Detect which cell encompasses the target text, then output its (x, y) center coordinate. 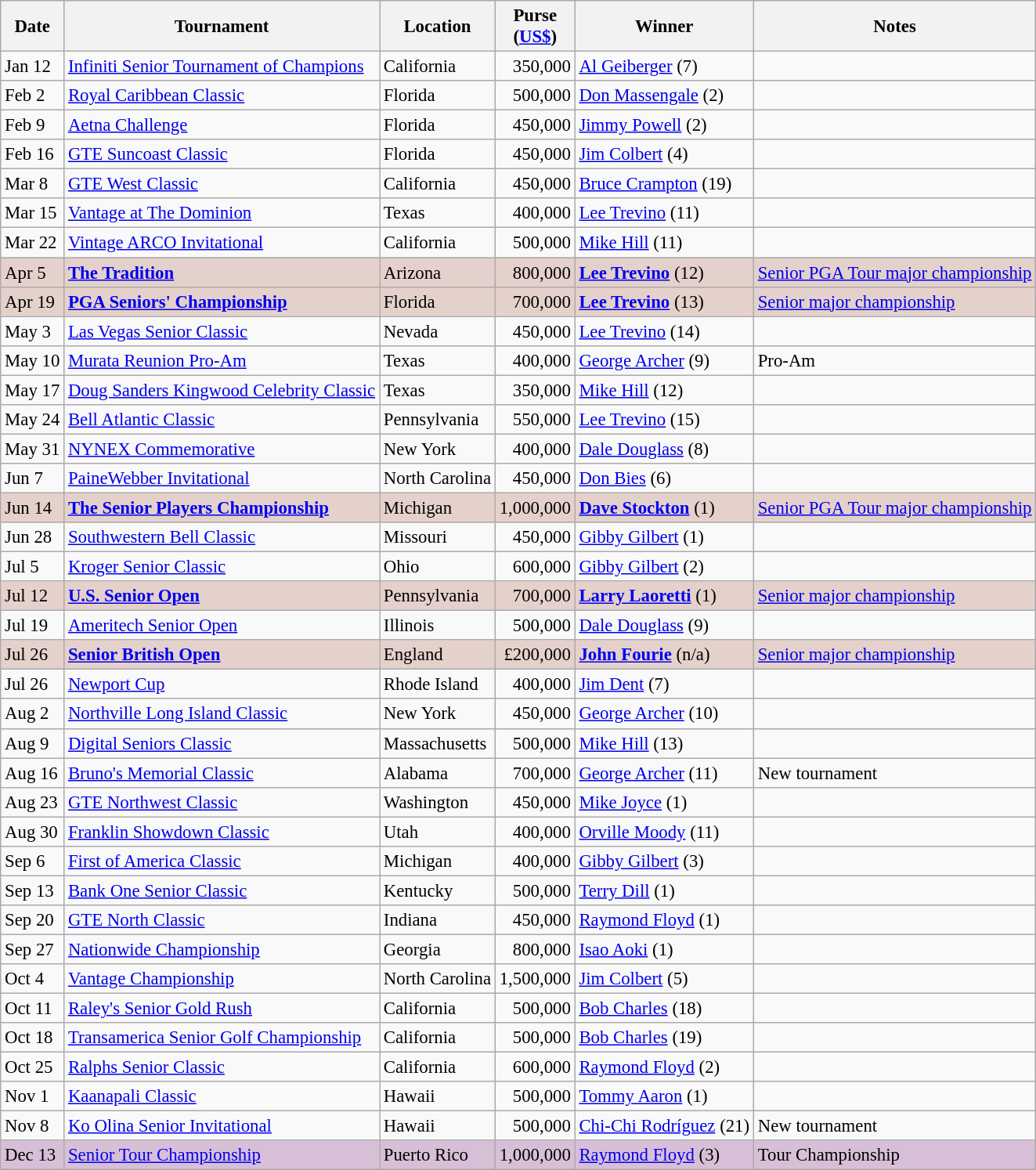
Terry Dill (1) (664, 890)
Jimmy Powell (2) (664, 125)
Rhode Island (437, 684)
Mar 15 (33, 214)
GTE North Classic (222, 920)
Tommy Aaron (1) (664, 1096)
Aug 9 (33, 743)
The Tradition (222, 273)
Oct 25 (33, 1067)
PaineWebber Invitational (222, 478)
Bruce Crampton (19) (664, 184)
Kentucky (437, 890)
Sep 20 (33, 920)
Alabama (437, 773)
Ameritech Senior Open (222, 626)
Franklin Showdown Classic (222, 832)
NYNEX Commemorative (222, 449)
Puerto Rico (437, 1155)
550,000 (535, 420)
Raymond Floyd (1) (664, 920)
Mike Hill (13) (664, 743)
Nov 1 (33, 1096)
Missouri (437, 537)
Nevada (437, 331)
Utah (437, 832)
Aug 16 (33, 773)
Vantage Championship (222, 979)
Dec 13 (33, 1155)
Pro-Am (894, 360)
Apr 5 (33, 273)
Jun 14 (33, 507)
Kaanapali Classic (222, 1096)
Raley's Senior Gold Rush (222, 1009)
Apr 19 (33, 302)
Senior Tour Championship (222, 1155)
£200,000 (535, 655)
Orville Moody (11) (664, 832)
Jul 5 (33, 567)
Oct 4 (33, 979)
England (437, 655)
Mar 22 (33, 243)
Purse(US$) (535, 27)
Dave Stockton (1) (664, 507)
Indiana (437, 920)
Ko Olina Senior Invitational (222, 1126)
Vintage ARCO Invitational (222, 243)
Aug 23 (33, 802)
Massachusetts (437, 743)
Raymond Floyd (2) (664, 1067)
Jul 19 (33, 626)
Tournament (222, 27)
May 17 (33, 390)
Bank One Senior Classic (222, 890)
Jan 12 (33, 67)
Chi-Chi Rodríguez (21) (664, 1126)
Aug 30 (33, 832)
Isao Aoki (1) (664, 949)
Arizona (437, 273)
May 10 (33, 360)
Lee Trevino (14) (664, 331)
Sep 6 (33, 861)
May 31 (33, 449)
Bob Charles (19) (664, 1038)
Mike Hill (12) (664, 390)
Location (437, 27)
Ralphs Senior Classic (222, 1067)
Mike Hill (11) (664, 243)
First of America Classic (222, 861)
Infiniti Senior Tournament of Champions (222, 67)
Jim Colbert (4) (664, 154)
Gibby Gilbert (2) (664, 567)
Gibby Gilbert (1) (664, 537)
Murata Reunion Pro-Am (222, 360)
Aug 2 (33, 714)
George Archer (11) (664, 773)
GTE West Classic (222, 184)
Jim Dent (7) (664, 684)
Don Massengale (2) (664, 96)
Doug Sanders Kingwood Celebrity Classic (222, 390)
Jul 12 (33, 596)
Digital Seniors Classic (222, 743)
Jun 28 (33, 537)
Dale Douglass (9) (664, 626)
George Archer (9) (664, 360)
Washington (437, 802)
Gibby Gilbert (3) (664, 861)
Senior British Open (222, 655)
Larry Laoretti (1) (664, 596)
Oct 11 (33, 1009)
Illinois (437, 626)
Don Bies (6) (664, 478)
Lee Trevino (15) (664, 420)
Bell Atlantic Classic (222, 420)
GTE Northwest Classic (222, 802)
Royal Caribbean Classic (222, 96)
Transamerica Senior Golf Championship (222, 1038)
Sep 13 (33, 890)
Aetna Challenge (222, 125)
George Archer (10) (664, 714)
1,500,000 (535, 979)
Feb 16 (33, 154)
Ohio (437, 567)
Notes (894, 27)
Vantage at The Dominion (222, 214)
Lee Trevino (13) (664, 302)
Georgia (437, 949)
Oct 18 (33, 1038)
Mike Joyce (1) (664, 802)
Al Geiberger (7) (664, 67)
Nov 8 (33, 1126)
Bob Charles (18) (664, 1009)
Nationwide Championship (222, 949)
Dale Douglass (8) (664, 449)
Feb 9 (33, 125)
The Senior Players Championship (222, 507)
John Fourie (n/a) (664, 655)
Bruno's Memorial Classic (222, 773)
Mar 8 (33, 184)
Lee Trevino (11) (664, 214)
Jun 7 (33, 478)
Winner (664, 27)
May 3 (33, 331)
Raymond Floyd (3) (664, 1155)
Las Vegas Senior Classic (222, 331)
U.S. Senior Open (222, 596)
Jim Colbert (5) (664, 979)
Southwestern Bell Classic (222, 537)
Sep 27 (33, 949)
Feb 2 (33, 96)
PGA Seniors' Championship (222, 302)
Lee Trevino (12) (664, 273)
Kroger Senior Classic (222, 567)
May 24 (33, 420)
Date (33, 27)
Newport Cup (222, 684)
Northville Long Island Classic (222, 714)
Tour Championship (894, 1155)
GTE Suncoast Classic (222, 154)
